Scan for the cell matching the given text and deliver its (X, Y) coordinate at center. 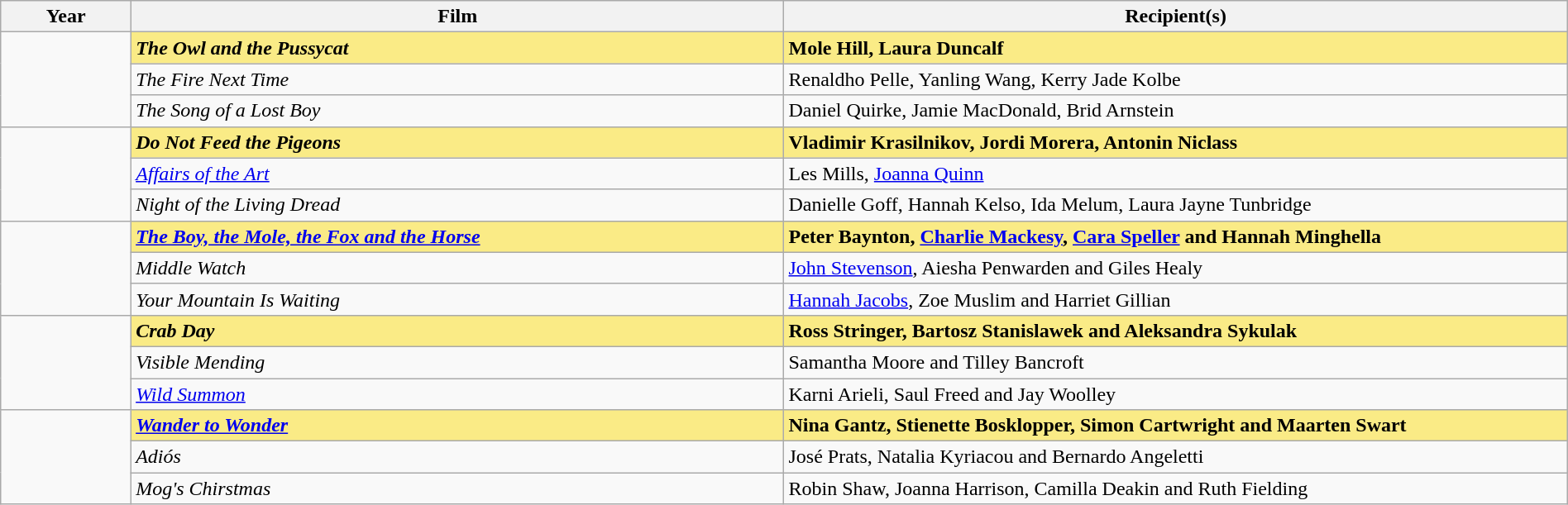
Robin Shaw, Joanna Harrison, Camilla Deakin and Ruth Fielding (1176, 488)
Mole Hill, Laura Duncalf (1176, 48)
The Fire Next Time (458, 79)
Crab Day (458, 331)
Recipient(s) (1176, 17)
John Stevenson, Aiesha Penwarden and Giles Healy (1176, 268)
Renaldho Pelle, Yanling Wang, Kerry Jade Kolbe (1176, 79)
Visible Mending (458, 362)
Wild Summon (458, 394)
Night of the Living Dread (458, 205)
Year (66, 17)
Daniel Quirke, Jamie MacDonald, Brid Arnstein (1176, 111)
Danielle Goff, Hannah Kelso, Ida Melum, Laura Jayne Tunbridge (1176, 205)
Vladimir Krasilnikov, Jordi Morera, Antonin Niclass (1176, 142)
Ross Stringer, Bartosz Stanislawek and Aleksandra Sykulak (1176, 331)
Hannah Jacobs, Zoe Muslim and Harriet Gillian (1176, 299)
The Owl and the Pussycat (458, 48)
Nina Gantz, Stienette Bosklopper, Simon Cartwright and Maarten Swart (1176, 426)
Middle Watch (458, 268)
Adiós (458, 457)
Wander to Wonder (458, 426)
Karni Arieli, Saul Freed and Jay Woolley (1176, 394)
The Song of a Lost Boy (458, 111)
Your Mountain Is Waiting (458, 299)
José Prats, Natalia Kyriacou and Bernardo Angeletti (1176, 457)
Affairs of the Art (458, 174)
Les Mills, Joanna Quinn (1176, 174)
Film (458, 17)
Samantha Moore and Tilley Bancroft (1176, 362)
The Boy, the Mole, the Fox and the Horse (458, 236)
Mog's Chirstmas (458, 488)
Peter Baynton, Charlie Mackesy, Cara Speller and Hannah Minghella (1176, 236)
Do Not Feed the Pigeons (458, 142)
